From the cell containing the given text, extract its center point as [X, Y] coordinate. 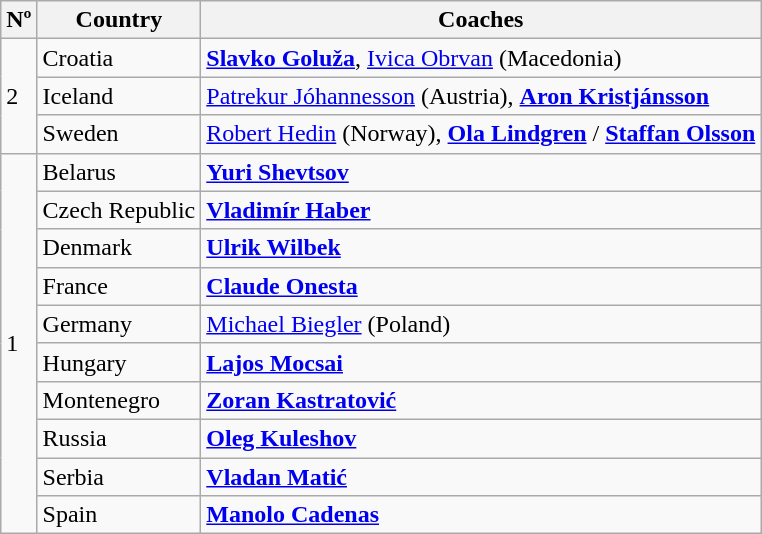
Lajos Mocsai [481, 362]
Claude Onesta [481, 286]
Oleg Kuleshov [481, 438]
Coaches [481, 20]
Yuri Shevtsov [481, 172]
Ulrik Wilbek [481, 248]
Denmark [119, 248]
Czech Republic [119, 210]
Spain [119, 515]
Manolo Cadenas [481, 515]
Patrekur Jóhannesson (Austria), Aron Kristjánsson [481, 96]
Country [119, 20]
Zoran Kastratović [481, 400]
Hungary [119, 362]
2 [19, 96]
Robert Hedin (Norway), Ola Lindgren / Staffan Olsson [481, 134]
Nº [19, 20]
Sweden [119, 134]
France [119, 286]
Iceland [119, 96]
Slavko Goluža, Ivica Obrvan (Macedonia) [481, 58]
1 [19, 344]
Michael Biegler (Poland) [481, 324]
Croatia [119, 58]
Montenegro [119, 400]
Vladimír Haber [481, 210]
Russia [119, 438]
Vladan Matić [481, 477]
Belarus [119, 172]
Serbia [119, 477]
Germany [119, 324]
